Locate the cell with the specified text and output its (X, Y) center coordinate. 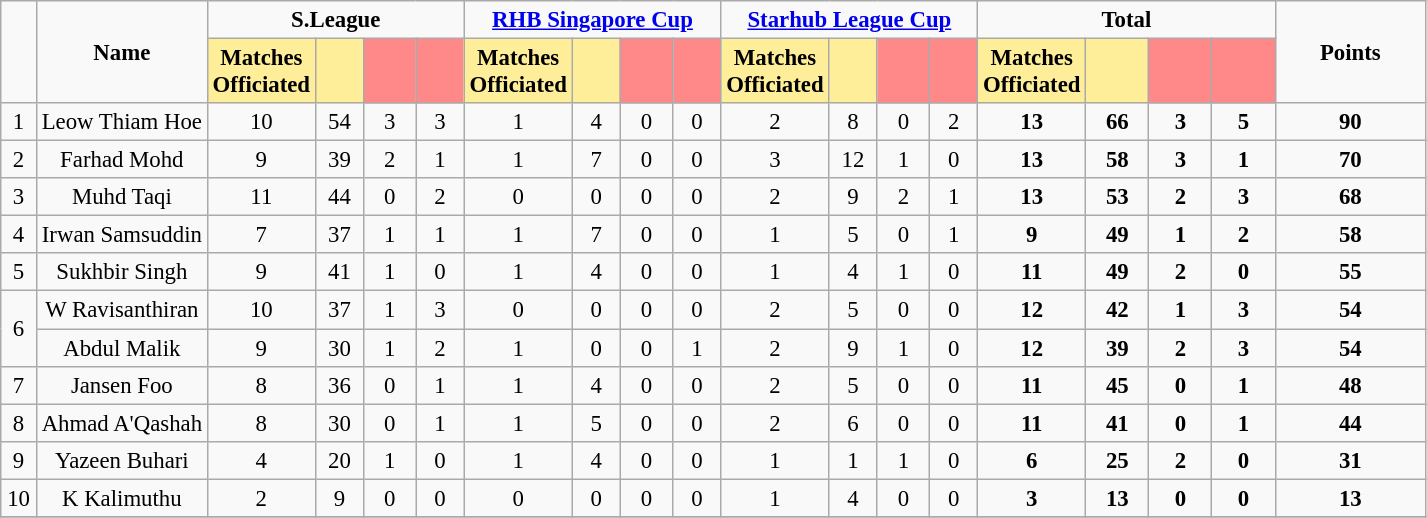
RHB Singapore Cup (592, 20)
53 (1118, 197)
55 (1350, 273)
70 (1350, 160)
Muhd Taqi (122, 197)
66 (1118, 122)
S.League (336, 20)
42 (1118, 310)
48 (1350, 385)
31 (1350, 460)
Leow Thiam Hoe (122, 122)
68 (1350, 197)
90 (1350, 122)
20 (339, 460)
Abdul Malik (122, 348)
Farhad Mohd (122, 160)
Jansen Foo (122, 385)
Name (122, 52)
Ahmad A'Qashah (122, 423)
Starhub League Cup (850, 20)
Sukhbir Singh (122, 273)
Irwan Samsuddin (122, 235)
36 (339, 385)
25 (1118, 460)
Yazeen Buhari (122, 460)
Points (1350, 52)
W Ravisanthiran (122, 310)
45 (1118, 385)
K Kalimuthu (122, 498)
Total (1126, 20)
